Find where the given text appears and provide that cell's center as [X, Y] coordinate. 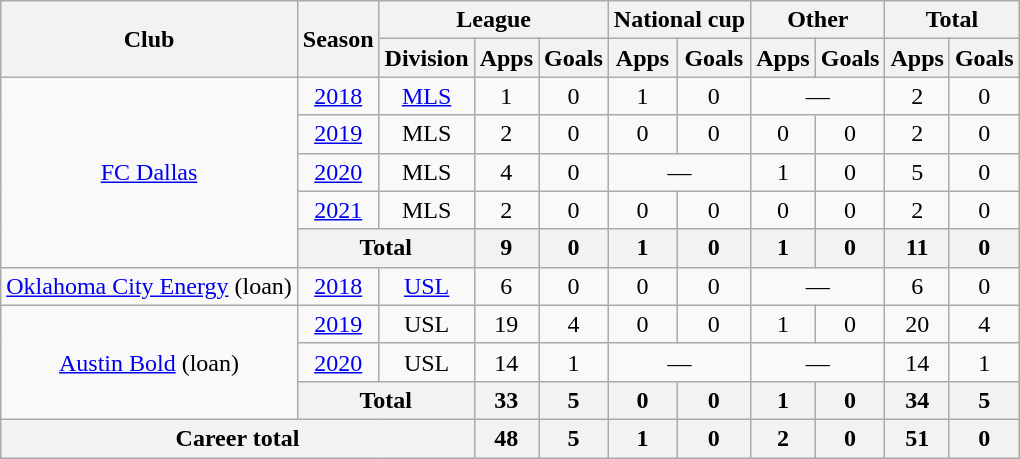
National cup [679, 20]
League [494, 20]
11 [917, 248]
Division [426, 58]
Other [818, 20]
Oklahoma City Energy (loan) [150, 286]
Season [338, 39]
Austin Bold (loan) [150, 362]
33 [506, 400]
19 [506, 324]
FC Dallas [150, 172]
20 [917, 324]
Career total [238, 438]
51 [917, 438]
34 [917, 400]
Club [150, 39]
2021 [338, 210]
9 [506, 248]
48 [506, 438]
